Capture the cell that displays the provided text and extract its [x, y] central coordinate. 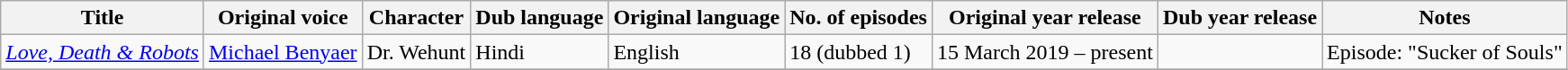
Dub language [540, 18]
Original year release [1044, 18]
18 (dubbed 1) [859, 52]
Dr. Wehunt [416, 52]
Episode: "Sucker of Souls" [1446, 52]
Title [103, 18]
Michael Benyaer [283, 52]
Notes [1446, 18]
No. of episodes [859, 18]
Original voice [283, 18]
Love, Death & Robots [103, 52]
15 March 2019 – present [1044, 52]
Character [416, 18]
Dub year release [1239, 18]
Hindi [540, 52]
English [697, 52]
Original language [697, 18]
